Extract the [x, y] coordinate from the center of the cell holding the provided text.  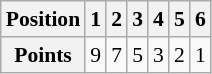
Points [43, 55]
Position [43, 19]
9 [96, 55]
6 [200, 19]
7 [116, 55]
4 [158, 19]
